Return (x, y) of the center of cell containing provided text 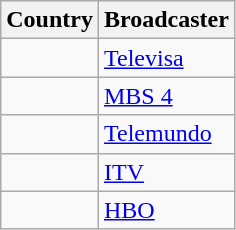
Telemundo (166, 134)
ITV (166, 172)
Country (50, 20)
MBS 4 (166, 96)
HBO (166, 210)
Broadcaster (166, 20)
Televisa (166, 58)
